Return the [X, Y] coordinate for the center point of the cell that contains the specified text.  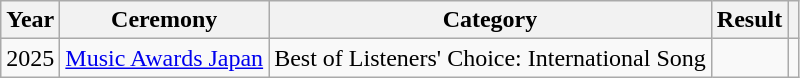
Best of Listeners' Choice: International Song [490, 58]
Category [490, 20]
Music Awards Japan [164, 58]
Year [30, 20]
2025 [30, 58]
Result [749, 20]
Ceremony [164, 20]
